Return [X, Y] of the center of cell containing provided text 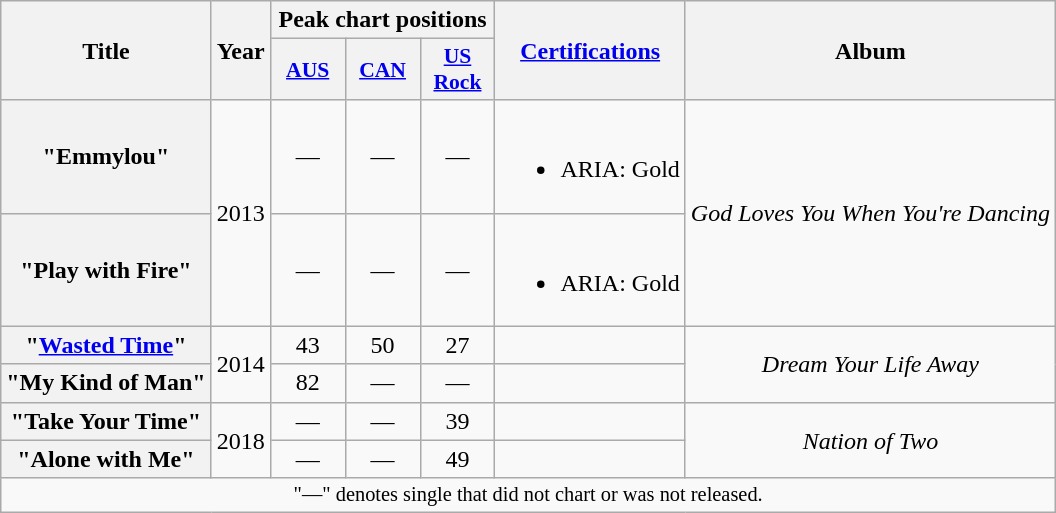
82 [308, 383]
Album [870, 50]
2018 [240, 440]
USRock [458, 70]
God Loves You When You're Dancing [870, 213]
"My Kind of Man" [106, 383]
Title [106, 50]
Nation of Two [870, 440]
"—" denotes single that did not chart or was not released. [528, 495]
2014 [240, 364]
CAN [382, 70]
Year [240, 50]
"Wasted Time" [106, 345]
2013 [240, 213]
"Alone with Me" [106, 459]
Dream Your Life Away [870, 364]
"Play with Fire" [106, 270]
43 [308, 345]
39 [458, 421]
27 [458, 345]
AUS [308, 70]
Peak chart positions [382, 20]
50 [382, 345]
Certifications [590, 50]
"Emmylou" [106, 156]
49 [458, 459]
"Take Your Time" [106, 421]
